Scan for the cell matching the given text and deliver its [x, y] coordinate at center. 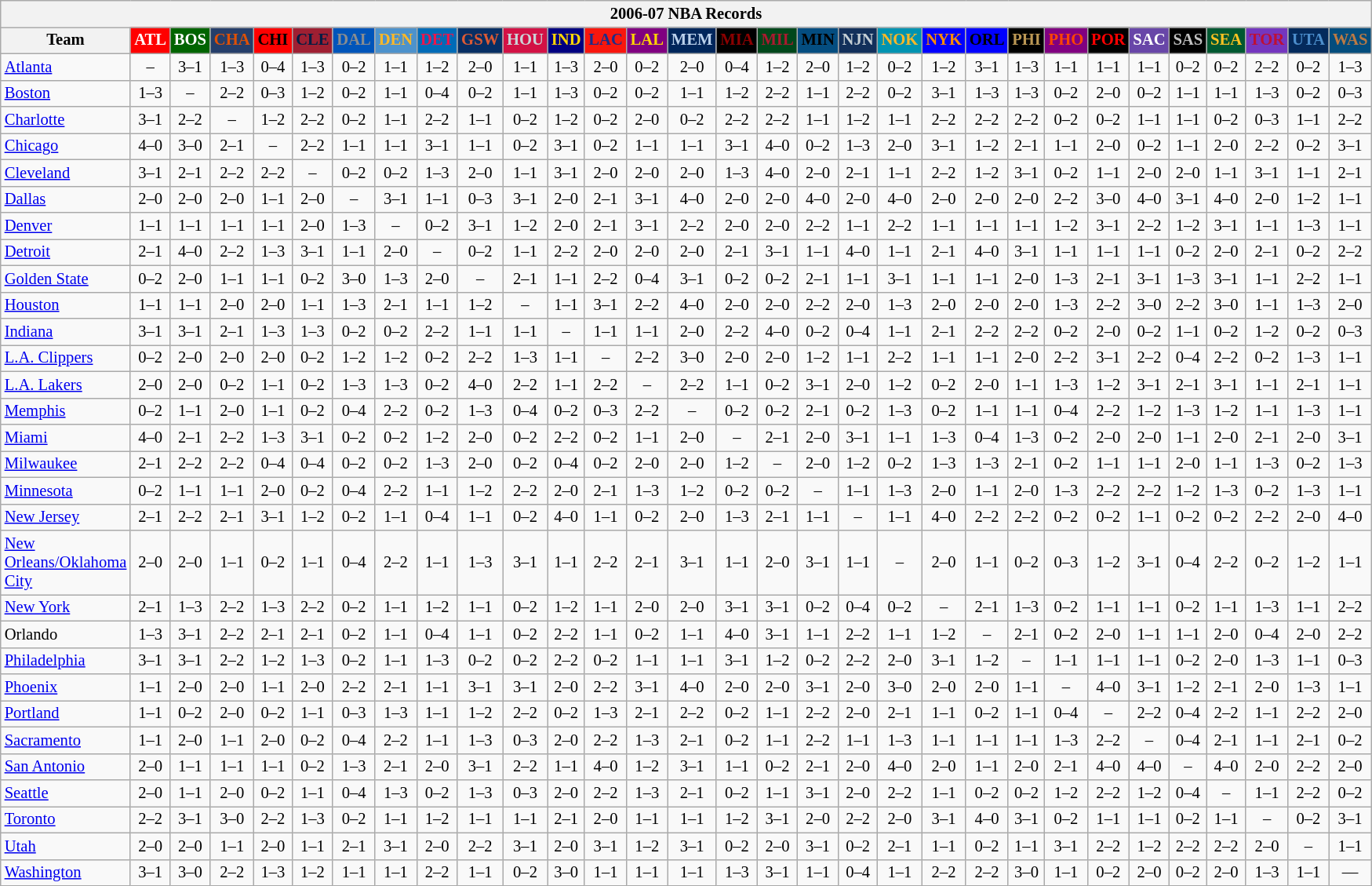
BOS [190, 40]
LAC [606, 40]
WAS [1350, 40]
Detroit [66, 252]
MIL [778, 40]
ATL [151, 40]
New Jersey [66, 517]
NJN [858, 40]
NYK [944, 40]
Sacramento [66, 740]
Team [66, 40]
L.A. Lakers [66, 385]
Milwaukee [66, 464]
Seattle [66, 793]
Denver [66, 225]
TOR [1267, 40]
CLE [312, 40]
Orlando [66, 634]
San Antonio [66, 767]
New York [66, 607]
Cleveland [66, 173]
LAL [647, 40]
Miami [66, 437]
Phoenix [66, 687]
Dallas [66, 199]
Chicago [66, 146]
Washington [66, 873]
POR [1108, 40]
ORL [987, 40]
2006-07 NBA Records [686, 13]
Indiana [66, 332]
CHI [273, 40]
DAL [353, 40]
DEN [395, 40]
Charlotte [66, 120]
L.A. Clippers [66, 358]
Memphis [66, 411]
NOK [901, 40]
DET [437, 40]
Houston [66, 305]
HOU [526, 40]
Toronto [66, 819]
MEM [692, 40]
PHO [1066, 40]
PHI [1026, 40]
Philadelphia [66, 661]
MIN [818, 40]
Minnesota [66, 490]
SAS [1188, 40]
UTA [1308, 40]
New Orleans/Oklahoma City [66, 563]
MIA [737, 40]
Boston [66, 93]
Portland [66, 713]
Atlanta [66, 67]
Utah [66, 846]
IND [566, 40]
SAC [1148, 40]
CHA [232, 40]
GSW [480, 40]
Golden State [66, 279]
— [1350, 873]
SEA [1226, 40]
